Scan for the cell matching the given text and deliver its [X, Y] coordinate at center. 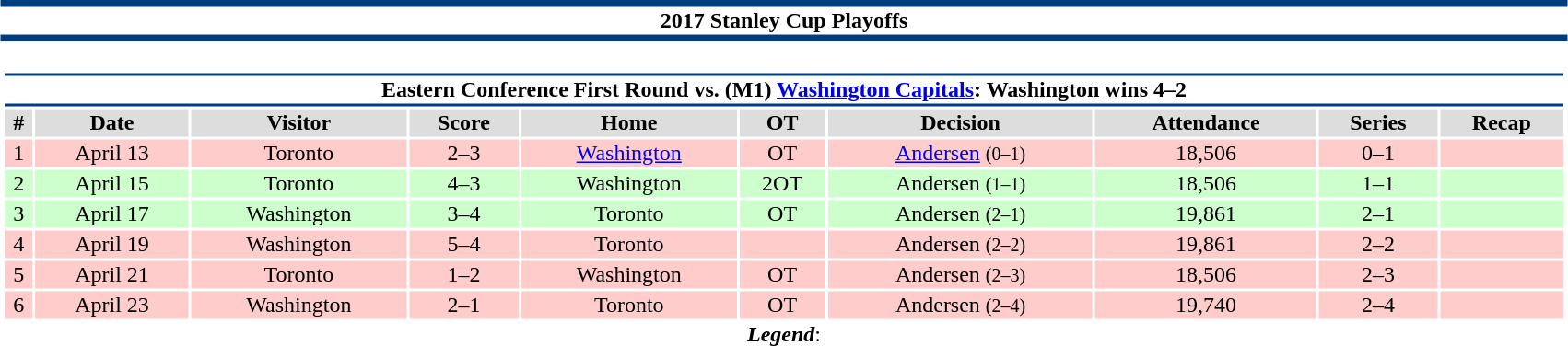
3 [18, 214]
Andersen (2–3) [960, 275]
5 [18, 275]
2–2 [1378, 244]
Visitor [298, 122]
3–4 [464, 214]
Series [1378, 122]
April 15 [112, 183]
1–1 [1378, 183]
Andersen (1–1) [960, 183]
2–4 [1378, 305]
April 21 [112, 275]
2OT [782, 183]
19,740 [1206, 305]
Recap [1502, 122]
Date [112, 122]
Eastern Conference First Round vs. (M1) Washington Capitals: Washington wins 4–2 [783, 90]
0–1 [1378, 154]
Andersen (2–1) [960, 214]
Andersen (2–4) [960, 305]
Attendance [1206, 122]
April 13 [112, 154]
2 [18, 183]
1 [18, 154]
April 23 [112, 305]
6 [18, 305]
Andersen (2–2) [960, 244]
Home [628, 122]
1–2 [464, 275]
April 17 [112, 214]
Decision [960, 122]
2017 Stanley Cup Playoffs [784, 20]
Score [464, 122]
4 [18, 244]
Andersen (0–1) [960, 154]
4–3 [464, 183]
# [18, 122]
5–4 [464, 244]
April 19 [112, 244]
